Detect which cell encompasses the target text, then output its [x, y] center coordinate. 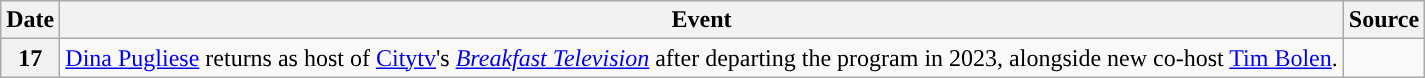
Dina Pugliese returns as host of Citytv's Breakfast Television after departing the program in 2023, alongside new co-host Tim Bolen. [702, 58]
17 [30, 58]
Event [702, 20]
Source [1384, 20]
Date [30, 20]
